For the text-containing cell, return its midpoint in (X, Y) coordinate format. 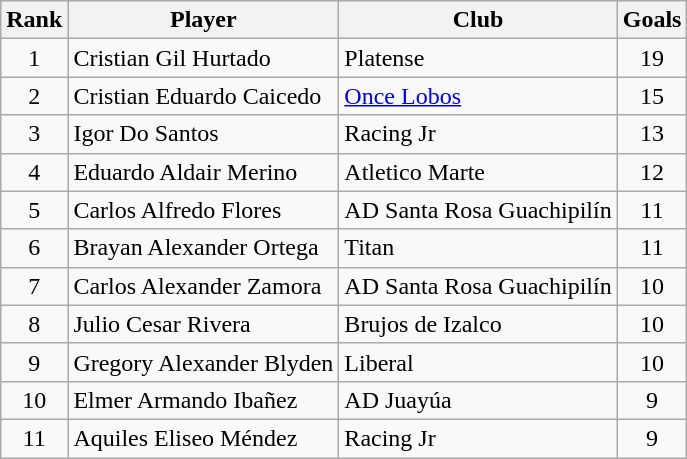
7 (34, 286)
Club (478, 20)
Igor Do Santos (204, 134)
Eduardo Aldair Merino (204, 172)
19 (652, 58)
3 (34, 134)
Brujos de Izalco (478, 324)
Atletico Marte (478, 172)
2 (34, 96)
4 (34, 172)
Julio Cesar Rivera (204, 324)
Player (204, 20)
Platense (478, 58)
Brayan Alexander Ortega (204, 248)
Cristian Eduardo Caicedo (204, 96)
Elmer Armando Ibañez (204, 400)
Carlos Alfredo Flores (204, 210)
Gregory Alexander Blyden (204, 362)
Titan (478, 248)
1 (34, 58)
Goals (652, 20)
Liberal (478, 362)
5 (34, 210)
Once Lobos (478, 96)
15 (652, 96)
13 (652, 134)
Carlos Alexander Zamora (204, 286)
Aquiles Eliseo Méndez (204, 438)
12 (652, 172)
8 (34, 324)
Rank (34, 20)
6 (34, 248)
Cristian Gil Hurtado (204, 58)
AD Juayúa (478, 400)
